Search for the cell housing the specified text and yield its [X, Y] center coordinate. 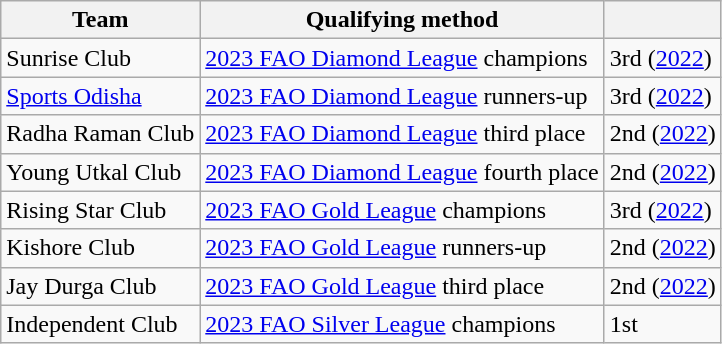
Independent Club [100, 324]
Kishore Club [100, 248]
2023 FAO Diamond League runners-up [402, 96]
Jay Durga Club [100, 286]
Sports Odisha [100, 96]
2023 FAO Gold League champions [402, 210]
Qualifying method [402, 20]
Team [100, 20]
2023 FAO Gold League runners-up [402, 248]
Sunrise Club [100, 58]
Young Utkal Club [100, 172]
Radha Raman Club [100, 134]
Rising Star Club [100, 210]
2023 FAO Silver League champions [402, 324]
2023 FAO Diamond League fourth place [402, 172]
2023 FAO Gold League third place [402, 286]
2023 FAO Diamond League third place [402, 134]
2023 FAO Diamond League champions [402, 58]
1st [662, 324]
